For the text-containing cell, return its midpoint in [X, Y] coordinate format. 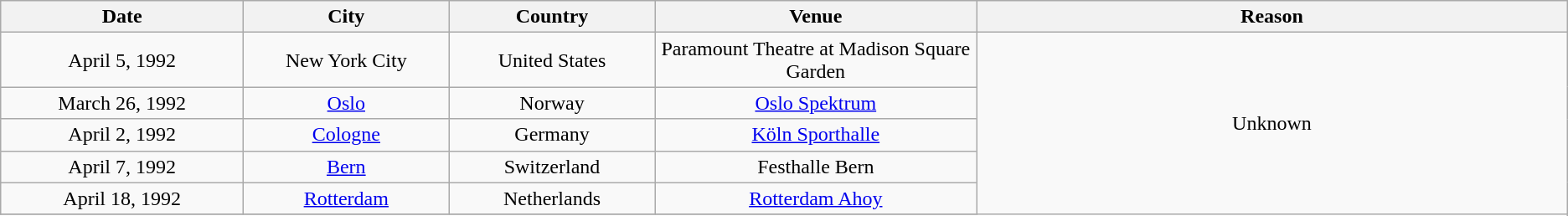
Oslo Spektrum [816, 103]
Festhalle Bern [816, 167]
Date [122, 17]
March 26, 1992 [122, 103]
United States [552, 60]
New York City [347, 60]
Switzerland [552, 167]
Köln Sporthalle [816, 135]
April 2, 1992 [122, 135]
Unknown [1272, 124]
Cologne [347, 135]
Oslo [347, 103]
Country [552, 17]
April 18, 1992 [122, 198]
Rotterdam Ahoy [816, 198]
Norway [552, 103]
Netherlands [552, 198]
City [347, 17]
April 5, 1992 [122, 60]
Rotterdam [347, 198]
Reason [1272, 17]
Venue [816, 17]
Paramount Theatre at Madison Square Garden [816, 60]
Bern [347, 167]
Germany [552, 135]
April 7, 1992 [122, 167]
